Pinpoint the cell where the given text exists, returning its (x, y) midpoint coordinate. 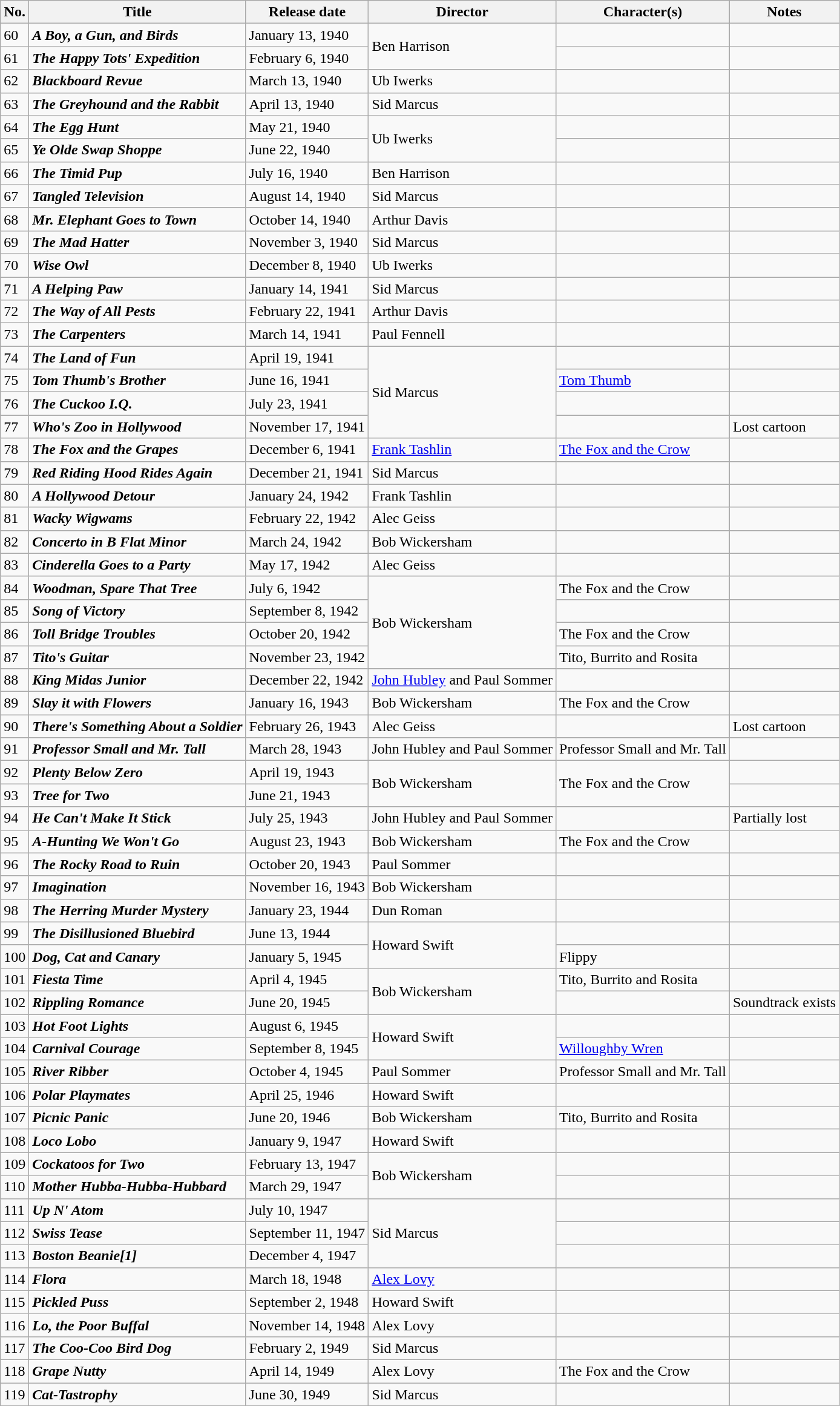
84 (15, 588)
95 (15, 841)
66 (15, 173)
61 (15, 58)
103 (15, 1026)
Loco Lobo (137, 1141)
November 14, 1948 (307, 1325)
October 20, 1942 (307, 634)
November 16, 1943 (307, 887)
May 17, 1942 (307, 565)
January 13, 1940 (307, 35)
89 (15, 703)
117 (15, 1348)
March 24, 1942 (307, 542)
83 (15, 565)
Up N' Atom (137, 1210)
Cockatoos for Two (137, 1164)
February 2, 1949 (307, 1348)
70 (15, 265)
Wacky Wigwams (137, 519)
Grape Nutty (137, 1371)
Imagination (137, 887)
Tito's Guitar (137, 657)
80 (15, 496)
Partially lost (784, 818)
108 (15, 1141)
December 21, 1941 (307, 473)
Ye Olde Swap Shoppe (137, 150)
68 (15, 219)
87 (15, 657)
The Disillusioned Bluebird (137, 933)
Tom Thumb (643, 381)
Dun Roman (462, 910)
March 29, 1947 (307, 1187)
January 23, 1944 (307, 910)
88 (15, 680)
June 20, 1945 (307, 1002)
The Rocky Road to Ruin (137, 864)
The Land of Fun (137, 358)
85 (15, 611)
Paul Fennell (462, 335)
106 (15, 1095)
A Helping Paw (137, 289)
October 14, 1940 (307, 219)
Flippy (643, 956)
December 8, 1940 (307, 265)
119 (15, 1394)
Tree for Two (137, 795)
Cinderella Goes to a Party (137, 565)
74 (15, 358)
Wise Owl (137, 265)
92 (15, 772)
93 (15, 795)
No. (15, 12)
Rippling Romance (137, 1002)
67 (15, 196)
March 14, 1941 (307, 335)
River Ribber (137, 1072)
Picnic Panic (137, 1118)
November 3, 1940 (307, 242)
Blackboard Revue (137, 81)
Red Riding Hood Rides Again (137, 473)
71 (15, 289)
June 16, 1941 (307, 381)
August 6, 1945 (307, 1026)
60 (15, 35)
The Egg Hunt (137, 127)
April 13, 1940 (307, 104)
February 22, 1941 (307, 312)
July 25, 1943 (307, 818)
There's Something About a Soldier (137, 726)
Song of Victory (137, 611)
79 (15, 473)
January 24, 1942 (307, 496)
Fiesta Time (137, 979)
Plenty Below Zero (137, 772)
March 28, 1943 (307, 749)
June 13, 1944 (307, 933)
Tom Thumb's Brother (137, 381)
A-Hunting We Won't Go (137, 841)
Character(s) (643, 12)
May 21, 1940 (307, 127)
August 23, 1943 (307, 841)
September 8, 1945 (307, 1049)
September 8, 1942 (307, 611)
December 4, 1947 (307, 1256)
116 (15, 1325)
76 (15, 404)
Release date (307, 12)
March 18, 1948 (307, 1279)
Director (462, 12)
December 22, 1942 (307, 680)
Boston Beanie[1] (137, 1256)
72 (15, 312)
February 6, 1940 (307, 58)
King Midas Junior (137, 680)
112 (15, 1233)
June 22, 1940 (307, 150)
The Timid Pup (137, 173)
Tangled Television (137, 196)
86 (15, 634)
April 19, 1941 (307, 358)
97 (15, 887)
The Coo-Coo Bird Dog (137, 1348)
Dog, Cat and Canary (137, 956)
91 (15, 749)
November 17, 1941 (307, 427)
December 6, 1941 (307, 450)
July 23, 1941 (307, 404)
63 (15, 104)
June 20, 1946 (307, 1118)
Cat-Tastrophy (137, 1394)
77 (15, 427)
65 (15, 150)
June 21, 1943 (307, 795)
78 (15, 450)
99 (15, 933)
109 (15, 1164)
Mr. Elephant Goes to Town (137, 219)
January 16, 1943 (307, 703)
November 23, 1942 (307, 657)
The Cuckoo I.Q. (137, 404)
113 (15, 1256)
The Happy Tots' Expedition (137, 58)
A Boy, a Gun, and Birds (137, 35)
Willoughby Wren (643, 1049)
Mother Hubba-Hubba-Hubbard (137, 1187)
The Greyhound and the Rabbit (137, 104)
98 (15, 910)
Notes (784, 12)
July 6, 1942 (307, 588)
115 (15, 1302)
96 (15, 864)
February 26, 1943 (307, 726)
August 14, 1940 (307, 196)
94 (15, 818)
The Mad Hatter (137, 242)
Flora (137, 1279)
The Herring Murder Mystery (137, 910)
January 9, 1947 (307, 1141)
Swiss Tease (137, 1233)
Polar Playmates (137, 1095)
118 (15, 1371)
The Fox and the Grapes (137, 450)
100 (15, 956)
September 11, 1947 (307, 1233)
October 20, 1943 (307, 864)
62 (15, 81)
The Carpenters (137, 335)
February 22, 1942 (307, 519)
June 30, 1949 (307, 1394)
107 (15, 1118)
April 14, 1949 (307, 1371)
105 (15, 1072)
July 10, 1947 (307, 1210)
101 (15, 979)
April 19, 1943 (307, 772)
January 5, 1945 (307, 956)
March 13, 1940 (307, 81)
Carnival Courage (137, 1049)
111 (15, 1210)
64 (15, 127)
Title (137, 12)
Who's Zoo in Hollywood (137, 427)
Lo, the Poor Buffal (137, 1325)
April 4, 1945 (307, 979)
69 (15, 242)
April 25, 1946 (307, 1095)
September 2, 1948 (307, 1302)
He Can't Make It Stick (137, 818)
110 (15, 1187)
Woodman, Spare That Tree (137, 588)
81 (15, 519)
January 14, 1941 (307, 289)
February 13, 1947 (307, 1164)
104 (15, 1049)
Pickled Puss (137, 1302)
Concerto in B Flat Minor (137, 542)
October 4, 1945 (307, 1072)
Toll Bridge Troubles (137, 634)
75 (15, 381)
Slay it with Flowers (137, 703)
90 (15, 726)
82 (15, 542)
102 (15, 1002)
73 (15, 335)
July 16, 1940 (307, 173)
Hot Foot Lights (137, 1026)
114 (15, 1279)
Soundtrack exists (784, 1002)
The Way of All Pests (137, 312)
A Hollywood Detour (137, 496)
